Detect which cell encompasses the target text, then output its (X, Y) center coordinate. 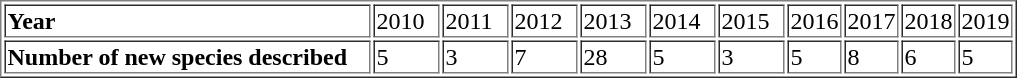
Year (187, 20)
2018 (929, 20)
2014 (683, 20)
28 (613, 56)
2012 (545, 20)
2015 (751, 20)
2017 (871, 20)
2016 (815, 20)
2019 (985, 20)
8 (871, 56)
2013 (613, 20)
Number of new species described (187, 56)
2010 (407, 20)
7 (545, 56)
6 (929, 56)
2011 (475, 20)
